Extract the (X, Y) coordinate from the center of the cell holding the provided text.  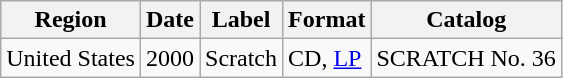
United States (71, 58)
Scratch (242, 58)
Catalog (466, 20)
Region (71, 20)
SCRATCH No. 36 (466, 58)
Format (327, 20)
Label (242, 20)
CD, LP (327, 58)
Date (170, 20)
2000 (170, 58)
